Pinpoint the cell where the given text exists, returning its (X, Y) midpoint coordinate. 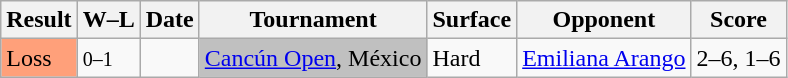
Cancún Open, México (313, 58)
Result (39, 20)
Surface (472, 20)
Score (738, 20)
0–1 (108, 58)
W–L (108, 20)
Emiliana Arango (604, 58)
Loss (39, 58)
Tournament (313, 20)
Date (170, 20)
Opponent (604, 20)
Hard (472, 58)
2–6, 1–6 (738, 58)
